Detect which cell encompasses the target text, then output its [X, Y] center coordinate. 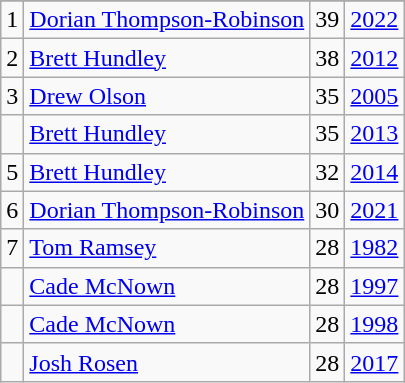
32 [328, 172]
Tom Ramsey [167, 248]
Josh Rosen [167, 362]
2022 [374, 20]
5 [12, 172]
1982 [374, 248]
2 [12, 58]
3 [12, 96]
6 [12, 210]
2012 [374, 58]
39 [328, 20]
2005 [374, 96]
1 [12, 20]
2021 [374, 210]
1998 [374, 324]
Drew Olson [167, 96]
30 [328, 210]
38 [328, 58]
2013 [374, 134]
2014 [374, 172]
2017 [374, 362]
7 [12, 248]
1997 [374, 286]
